Return (x, y) of the center of cell containing provided text 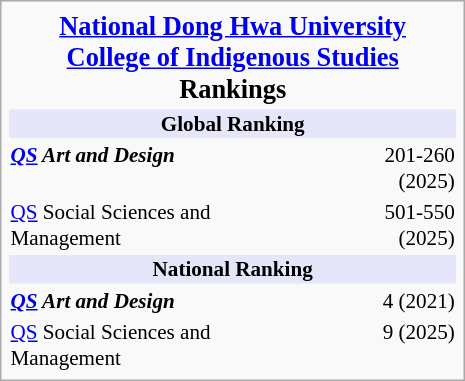
National Ranking (232, 269)
201-260 (2025) (390, 168)
4 (2021) (390, 300)
9 (2025) (390, 345)
National Dong Hwa UniversityCollege of Indigenous Studies Rankings (232, 58)
501-550 (2025) (390, 225)
Global Ranking (232, 123)
